Find where the given text appears and provide that cell's center as (x, y) coordinate. 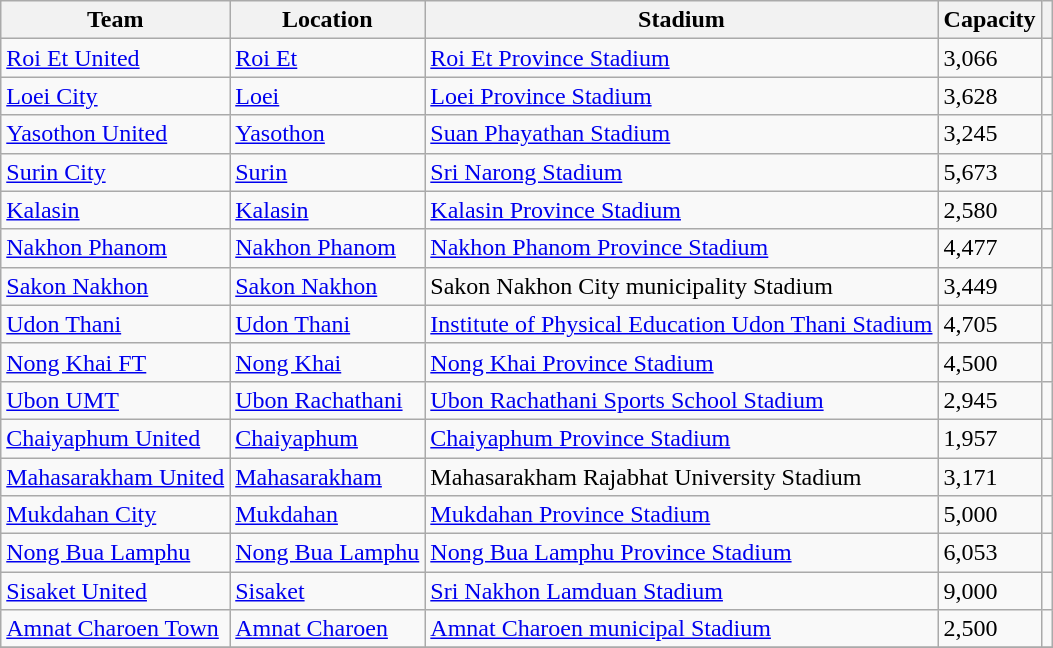
4,705 (990, 324)
2,500 (990, 629)
Amnat Charoen municipal Stadium (682, 629)
Chaiyaphum United (116, 438)
Roi Et United (116, 58)
Loei (328, 96)
1,957 (990, 438)
Amnat Charoen Town (116, 629)
Surin City (116, 172)
Surin (328, 172)
Loei Province Stadium (682, 96)
6,053 (990, 553)
5,000 (990, 515)
Capacity (990, 20)
9,000 (990, 591)
Mahasarakham Rajabhat University Stadium (682, 477)
Sisaket (328, 591)
Sri Narong Stadium (682, 172)
Nong Khai (328, 362)
Institute of Physical Education Udon Thani Stadium (682, 324)
Nong Khai Province Stadium (682, 362)
Roi Et (328, 58)
3,171 (990, 477)
Chaiyaphum Province Stadium (682, 438)
Amnat Charoen (328, 629)
Ubon Rachathani Sports School Stadium (682, 400)
Mukdahan Province Stadium (682, 515)
Roi Et Province Stadium (682, 58)
Team (116, 20)
Mukdahan City (116, 515)
Stadium (682, 20)
5,673 (990, 172)
3,628 (990, 96)
Ubon Rachathani (328, 400)
Loei City (116, 96)
Yasothon United (116, 134)
Mahasarakham United (116, 477)
4,477 (990, 248)
4,500 (990, 362)
3,066 (990, 58)
Suan Phayathan Stadium (682, 134)
3,449 (990, 286)
Kalasin Province Stadium (682, 210)
Yasothon (328, 134)
Nong Khai FT (116, 362)
Chaiyaphum (328, 438)
2,945 (990, 400)
Location (328, 20)
Nong Bua Lamphu Province Stadium (682, 553)
Mukdahan (328, 515)
Mahasarakham (328, 477)
Sisaket United (116, 591)
Ubon UMT (116, 400)
Sakon Nakhon City municipality Stadium (682, 286)
Nakhon Phanom Province Stadium (682, 248)
2,580 (990, 210)
3,245 (990, 134)
Sri Nakhon Lamduan Stadium (682, 591)
